Identify which cell holds the provided text, then report its [X, Y] central coordinate. 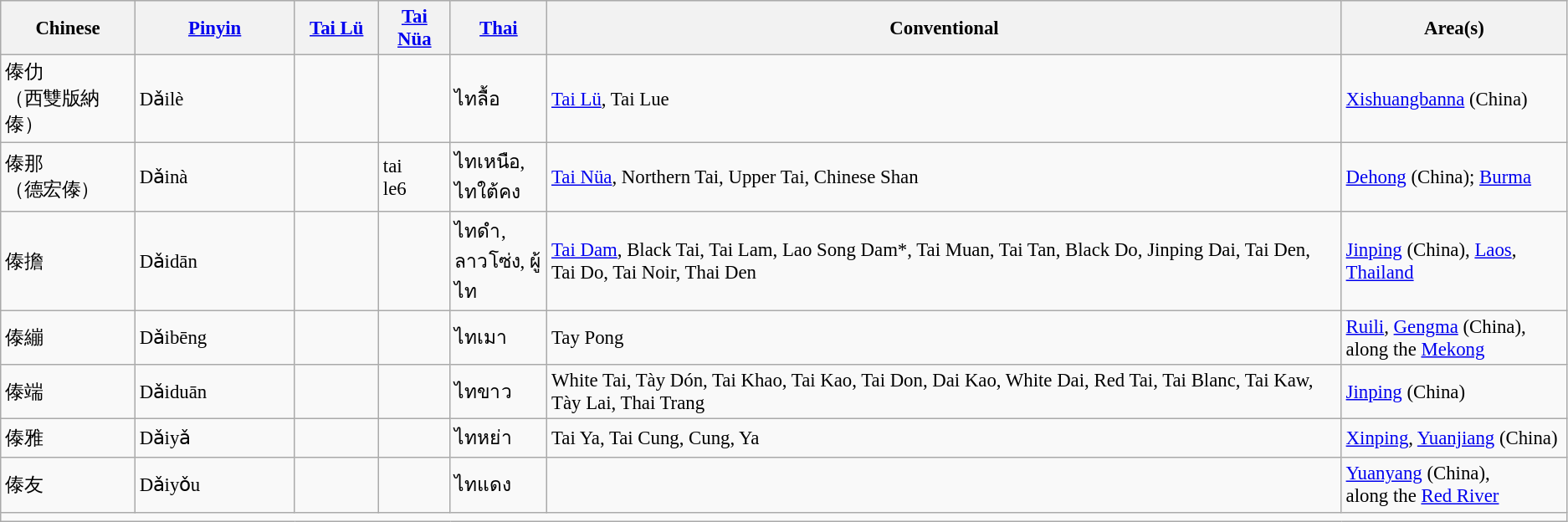
Yuanyang (China),along the Red River [1454, 485]
ไทดำ, ลาวโซ่ง, ผู้ไท [499, 261]
Tai Ya, Tai Cung, Cung, Ya [945, 438]
Tai Dam, Black Tai, Tai Lam, Lao Song Dam*, Tai Muan, Tai Tan, Black Do, Jinping Dai, Tai Den, Tai Do, Tai Noir, Thai Den [945, 261]
ไทขาว [499, 391]
Chinese [69, 28]
Ruili, Gengma (China),along the Mekong [1454, 338]
Pinyin [214, 28]
taile6 [415, 177]
傣繃 [69, 338]
Dǎibēng [214, 338]
ไทแดง [499, 485]
Xishuangbanna (China) [1454, 99]
Conventional [945, 28]
Dǎinà [214, 177]
Tai Nüa [415, 28]
Tai Lü [336, 28]
Tai Nüa, Northern Tai, Upper Tai, Chinese Shan [945, 177]
傣雅 [69, 438]
Jinping (China), Laos, Thailand [1454, 261]
Dǎiduān [214, 391]
Area(s) [1454, 28]
Xinping, Yuanjiang (China) [1454, 438]
傣擔 [69, 261]
傣那（德宏傣） [69, 177]
Jinping (China) [1454, 391]
傣友 [69, 485]
ไทเหนือ, ไทใต้คง [499, 177]
Dǎilè [214, 99]
ไทลื้อ [499, 99]
Dǎidān [214, 261]
White Tai, Tày Dón, Tai Khao, Tai Kao, Tai Don, Dai Kao, White Dai, Red Tai, Tai Blanc, Tai Kaw, Tày Lai, Thai Trang [945, 391]
傣仂（西雙版納傣） [69, 99]
傣端 [69, 391]
ไทหย่า [499, 438]
ไทเมา [499, 338]
Dǎiyǎ [214, 438]
Tai Lü, Tai Lue [945, 99]
Tay Pong [945, 338]
Thai [499, 28]
Dǎiyǒu [214, 485]
Dehong (China); Burma [1454, 177]
